Capture the cell that displays the provided text and extract its [x, y] central coordinate. 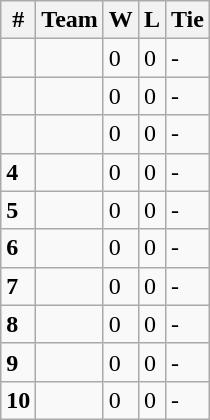
8 [18, 324]
9 [18, 362]
Team [70, 20]
7 [18, 286]
W [120, 20]
6 [18, 248]
L [152, 20]
# [18, 20]
Tie [187, 20]
4 [18, 172]
5 [18, 210]
10 [18, 400]
